Return (X, Y) of the center of cell containing provided text 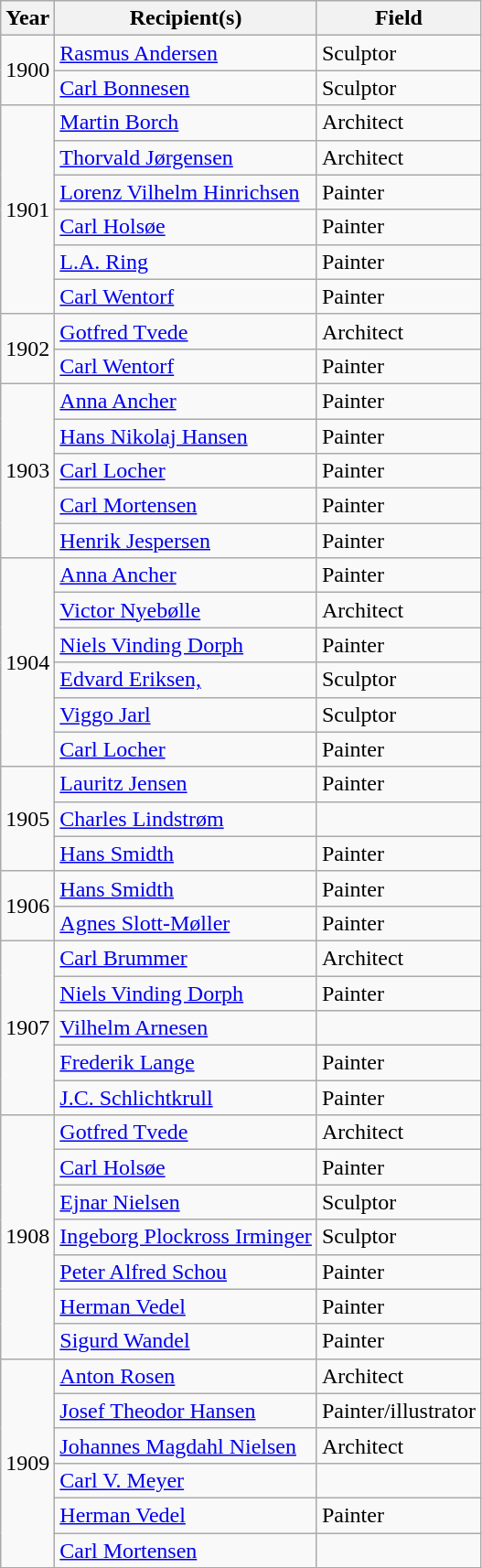
Thorvald Jørgensen (187, 157)
1908 (27, 1237)
Edvard Eriksen, (187, 680)
Josef Theodor Hansen (187, 1411)
Hans Nikolaj Hansen (187, 436)
Martin Borch (187, 123)
Henrik Jespersen (187, 541)
L.A. Ring (187, 262)
1903 (27, 470)
Painter/illustrator (399, 1411)
Carl Bonnesen (187, 88)
Ingeborg Plockross Irminger (187, 1237)
Ejnar Nielsen (187, 1202)
Peter Alfred Schou (187, 1272)
Carl Brummer (187, 958)
Johannes Magdahl Nielsen (187, 1445)
Field (399, 18)
Recipient(s) (187, 18)
1906 (27, 906)
Carl V. Meyer (187, 1480)
1909 (27, 1463)
Anton Rosen (187, 1376)
Victor Nyebølle (187, 610)
Agnes Slott-Møller (187, 923)
Viggo Jarl (187, 714)
Lauritz Jensen (187, 784)
Frederik Lange (187, 1063)
1900 (27, 70)
1905 (27, 819)
Charles Lindstrøm (187, 819)
Vilhelm Arnesen (187, 1028)
1901 (27, 209)
Year (27, 18)
Rasmus Andersen (187, 53)
Sigurd Wandel (187, 1341)
1904 (27, 662)
1907 (27, 1027)
1902 (27, 349)
Lorenz Vilhelm Hinrichsen (187, 192)
J.C. Schlichtkrull (187, 1098)
